Capture the cell that displays the provided text and extract its (x, y) central coordinate. 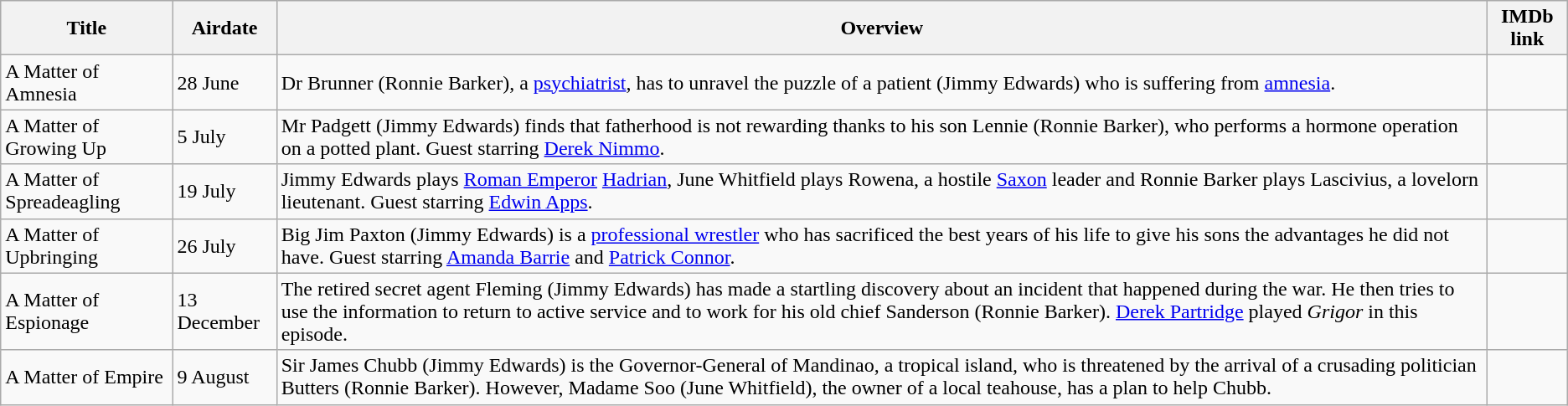
A Matter of Amnesia (87, 82)
Title (87, 28)
28 June (224, 82)
A Matter of Growing Up (87, 137)
A Matter of Upbringing (87, 246)
13 December (224, 311)
A Matter of Spreadeagling (87, 191)
9 August (224, 377)
26 July (224, 246)
Dr Brunner (Ronnie Barker), a psychiatrist, has to unravel the puzzle of a patient (Jimmy Edwards) who is suffering from amnesia. (881, 82)
IMDb link (1527, 28)
A Matter of Empire (87, 377)
5 July (224, 137)
19 July (224, 191)
Airdate (224, 28)
A Matter of Espionage (87, 311)
Overview (881, 28)
